Identify which cell holds the provided text, then report its [x, y] central coordinate. 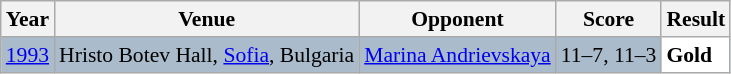
1993 [28, 55]
11–7, 11–3 [609, 55]
Venue [206, 19]
Score [609, 19]
Opponent [458, 19]
Hristo Botev Hall, Sofia, Bulgaria [206, 55]
Result [696, 19]
Marina Andrievskaya [458, 55]
Gold [696, 55]
Year [28, 19]
